Return the [x, y] coordinate for the center point of the cell that contains the specified text.  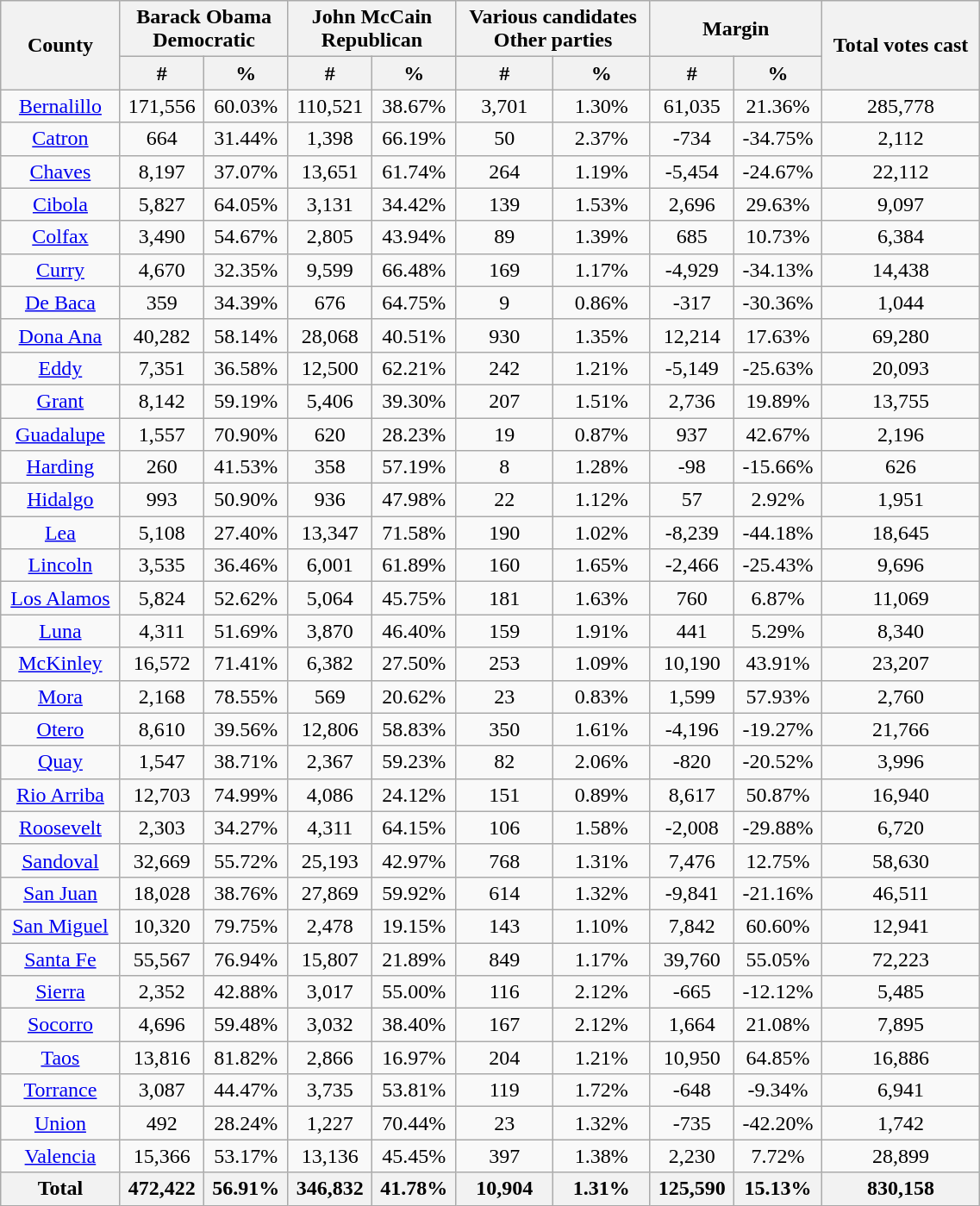
2.92% [777, 500]
22 [504, 500]
Margin [736, 29]
45.45% [414, 1156]
-2,008 [691, 828]
5,406 [329, 401]
2,760 [901, 697]
64.05% [247, 204]
20,093 [901, 368]
12,500 [329, 368]
1.38% [602, 1156]
9,599 [329, 270]
207 [504, 401]
Total votes cast [901, 45]
1.28% [602, 467]
40.51% [414, 335]
Sandoval [60, 860]
5,064 [329, 598]
36.46% [247, 566]
58,630 [901, 860]
28.23% [414, 434]
10,904 [504, 1189]
24.12% [414, 795]
626 [901, 467]
50.90% [247, 500]
937 [691, 434]
143 [504, 926]
47.98% [414, 500]
Curry [60, 270]
3,490 [162, 237]
849 [504, 959]
-5,149 [691, 368]
54.67% [247, 237]
6,720 [901, 828]
59.48% [247, 1025]
-25.43% [777, 566]
Catron [60, 139]
66.48% [414, 270]
50 [504, 139]
Cibola [60, 204]
59.92% [414, 893]
-9,841 [691, 893]
16.97% [414, 1058]
70.90% [247, 434]
8,340 [901, 631]
-20.52% [777, 762]
15,366 [162, 1156]
6,941 [901, 1090]
Sierra [60, 992]
21,766 [901, 729]
Luna [60, 631]
1.53% [602, 204]
930 [504, 335]
346,832 [329, 1189]
2,230 [691, 1156]
139 [504, 204]
116 [504, 992]
10,190 [691, 664]
52.62% [247, 598]
61.74% [414, 172]
Chaves [60, 172]
1.91% [602, 631]
57 [691, 500]
119 [504, 1090]
Bernalillo [60, 106]
9 [504, 303]
253 [504, 664]
181 [504, 598]
12,214 [691, 335]
1.19% [602, 172]
64.85% [777, 1058]
Various candidatesOther parties [553, 29]
19 [504, 434]
58.83% [414, 729]
McKinley [60, 664]
0.89% [602, 795]
69,280 [901, 335]
2,866 [329, 1058]
2,736 [691, 401]
60.60% [777, 926]
34.39% [247, 303]
Union [60, 1123]
61.89% [414, 566]
441 [691, 631]
3,701 [504, 106]
46.40% [414, 631]
1,227 [329, 1123]
51.69% [247, 631]
7,351 [162, 368]
5,485 [901, 992]
42.97% [414, 860]
82 [504, 762]
22,112 [901, 172]
3,087 [162, 1090]
21.08% [777, 1025]
-30.36% [777, 303]
0.87% [602, 434]
20.62% [414, 697]
760 [691, 598]
36.58% [247, 368]
-42.20% [777, 1123]
81.82% [247, 1058]
74.99% [247, 795]
38.40% [414, 1025]
1,547 [162, 762]
-25.63% [777, 368]
3,535 [162, 566]
167 [504, 1025]
Colfax [60, 237]
1.72% [602, 1090]
57.19% [414, 467]
53.81% [414, 1090]
-2,466 [691, 566]
1.35% [602, 335]
66.19% [414, 139]
John McCainRepublican [372, 29]
55.72% [247, 860]
De Baca [60, 303]
5.29% [777, 631]
350 [504, 729]
21.36% [777, 106]
472,422 [162, 1189]
Valencia [60, 1156]
3,131 [329, 204]
55.00% [414, 992]
-34.13% [777, 270]
34.42% [414, 204]
64.75% [414, 303]
8,197 [162, 172]
2,367 [329, 762]
56.91% [247, 1189]
42.88% [247, 992]
61,035 [691, 106]
16,886 [901, 1058]
1.39% [602, 237]
1.02% [602, 533]
Santa Fe [60, 959]
159 [504, 631]
190 [504, 533]
32.35% [247, 270]
23,207 [901, 664]
21.89% [414, 959]
0.83% [602, 697]
-9.34% [777, 1090]
29.63% [777, 204]
1,044 [901, 303]
Lea [60, 533]
8,617 [691, 795]
2.06% [602, 762]
106 [504, 828]
830,158 [901, 1189]
-34.75% [777, 139]
768 [504, 860]
110,521 [329, 106]
993 [162, 500]
685 [691, 237]
13,816 [162, 1058]
18,645 [901, 533]
1.30% [602, 106]
10.73% [777, 237]
3,996 [901, 762]
89 [504, 237]
676 [329, 303]
1,664 [691, 1025]
Barack ObamaDemocratic [203, 29]
28,068 [329, 335]
34.27% [247, 828]
Dona Ana [60, 335]
59.19% [247, 401]
71.58% [414, 533]
1,398 [329, 139]
Eddy [60, 368]
1,557 [162, 434]
27,869 [329, 893]
-5,454 [691, 172]
Lincoln [60, 566]
Total [60, 1189]
285,778 [901, 106]
5,827 [162, 204]
60.03% [247, 106]
12,806 [329, 729]
1.12% [602, 500]
1,599 [691, 697]
28.24% [247, 1123]
260 [162, 467]
204 [504, 1058]
Guadalupe [60, 434]
11,069 [901, 598]
31.44% [247, 139]
-4,196 [691, 729]
15,807 [329, 959]
2,112 [901, 139]
6,384 [901, 237]
78.55% [247, 697]
4,696 [162, 1025]
1,951 [901, 500]
17.63% [777, 335]
46,511 [901, 893]
1.51% [602, 401]
125,590 [691, 1189]
397 [504, 1156]
-665 [691, 992]
3,870 [329, 631]
359 [162, 303]
39.30% [414, 401]
38.67% [414, 106]
12,941 [901, 926]
41.53% [247, 467]
38.71% [247, 762]
79.75% [247, 926]
43.94% [414, 237]
57.93% [777, 697]
2,168 [162, 697]
3,032 [329, 1025]
16,572 [162, 664]
-648 [691, 1090]
-24.67% [777, 172]
Roosevelt [60, 828]
2.37% [602, 139]
-317 [691, 303]
569 [329, 697]
-735 [691, 1123]
936 [329, 500]
County [60, 45]
13,755 [901, 401]
614 [504, 893]
14,438 [901, 270]
Taos [60, 1058]
9,696 [901, 566]
5,824 [162, 598]
0.86% [602, 303]
7,842 [691, 926]
39,760 [691, 959]
-8,239 [691, 533]
3,735 [329, 1090]
2,196 [901, 434]
2,303 [162, 828]
15.13% [777, 1189]
169 [504, 270]
12.75% [777, 860]
-820 [691, 762]
6,382 [329, 664]
Otero [60, 729]
12,703 [162, 795]
13,136 [329, 1156]
151 [504, 795]
64.15% [414, 828]
6.87% [777, 598]
9,097 [901, 204]
8,610 [162, 729]
5,108 [162, 533]
41.78% [414, 1189]
27.40% [247, 533]
27.50% [414, 664]
Quay [60, 762]
32,669 [162, 860]
10,320 [162, 926]
37.07% [247, 172]
Rio Arriba [60, 795]
San Juan [60, 893]
492 [162, 1123]
664 [162, 139]
-734 [691, 139]
8,142 [162, 401]
-12.12% [777, 992]
28,899 [901, 1156]
18,028 [162, 893]
38.76% [247, 893]
Socorro [60, 1025]
55,567 [162, 959]
1.61% [602, 729]
-19.27% [777, 729]
43.91% [777, 664]
3,017 [329, 992]
50.87% [777, 795]
2,805 [329, 237]
19.89% [777, 401]
620 [329, 434]
25,193 [329, 860]
39.56% [247, 729]
10,950 [691, 1058]
358 [329, 467]
42.67% [777, 434]
58.14% [247, 335]
62.21% [414, 368]
-98 [691, 467]
Los Alamos [60, 598]
70.44% [414, 1123]
2,352 [162, 992]
4,086 [329, 795]
71.41% [247, 664]
1.65% [602, 566]
7,476 [691, 860]
40,282 [162, 335]
San Miguel [60, 926]
44.47% [247, 1090]
160 [504, 566]
Torrance [60, 1090]
19.15% [414, 926]
-4,929 [691, 270]
13,347 [329, 533]
16,940 [901, 795]
7,895 [901, 1025]
Hidalgo [60, 500]
-29.88% [777, 828]
1.09% [602, 664]
72,223 [901, 959]
2,696 [691, 204]
171,556 [162, 106]
264 [504, 172]
4,670 [162, 270]
1,742 [901, 1123]
1.10% [602, 926]
1.63% [602, 598]
Grant [60, 401]
2,478 [329, 926]
45.75% [414, 598]
-15.66% [777, 467]
6,001 [329, 566]
7.72% [777, 1156]
8 [504, 467]
-21.16% [777, 893]
53.17% [247, 1156]
Mora [60, 697]
242 [504, 368]
55.05% [777, 959]
1.58% [602, 828]
-44.18% [777, 533]
Harding [60, 467]
59.23% [414, 762]
76.94% [247, 959]
13,651 [329, 172]
